Output the (x, y) coordinate of the center of the cell containing the given text.  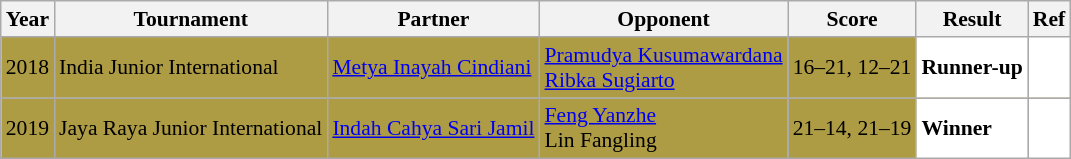
Metya Inayah Cindiani (433, 68)
Ref (1049, 19)
Pramudya Kusumawardana Ribka Sugiarto (663, 68)
Tournament (190, 19)
Jaya Raya Junior International (190, 128)
Partner (433, 19)
Runner-up (972, 68)
2019 (28, 128)
Indah Cahya Sari Jamil (433, 128)
Winner (972, 128)
Feng Yanzhe Lin Fangling (663, 128)
India Junior International (190, 68)
Opponent (663, 19)
Result (972, 19)
16–21, 12–21 (852, 68)
Year (28, 19)
2018 (28, 68)
21–14, 21–19 (852, 128)
Score (852, 19)
